From the cell containing the given text, extract its center point as [x, y] coordinate. 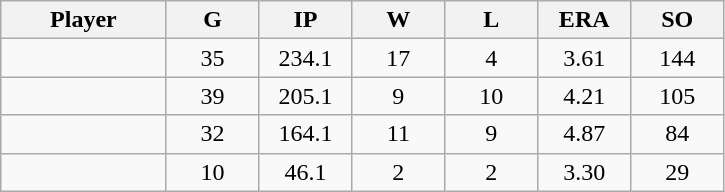
144 [678, 58]
164.1 [306, 134]
4.87 [584, 134]
46.1 [306, 172]
105 [678, 96]
11 [398, 134]
17 [398, 58]
W [398, 20]
29 [678, 172]
G [212, 20]
4.21 [584, 96]
3.30 [584, 172]
39 [212, 96]
IP [306, 20]
SO [678, 20]
L [492, 20]
3.61 [584, 58]
234.1 [306, 58]
4 [492, 58]
205.1 [306, 96]
ERA [584, 20]
32 [212, 134]
84 [678, 134]
Player [84, 20]
35 [212, 58]
